Scan for the cell matching the given text and deliver its (X, Y) coordinate at center. 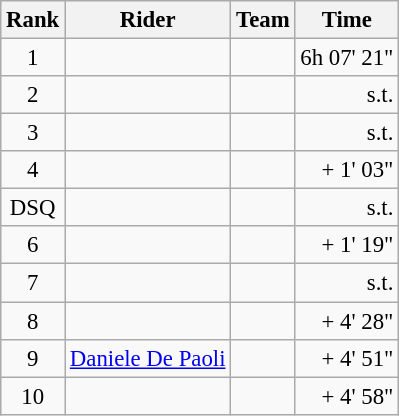
3 (33, 133)
+ 4' 28" (347, 321)
2 (33, 95)
Daniele De Paoli (148, 358)
4 (33, 170)
8 (33, 321)
+ 1' 19" (347, 245)
Rank (33, 20)
6 (33, 245)
6h 07' 21" (347, 58)
+ 1' 03" (347, 170)
Team (263, 20)
+ 4' 58" (347, 396)
9 (33, 358)
1 (33, 58)
Rider (148, 20)
7 (33, 283)
Time (347, 20)
+ 4' 51" (347, 358)
10 (33, 396)
DSQ (33, 208)
